Scan for the cell matching the given text and deliver its (x, y) coordinate at center. 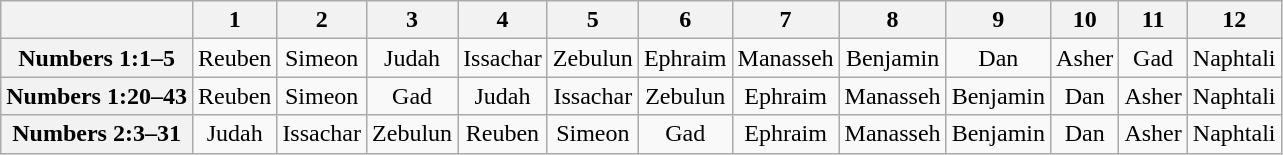
12 (1234, 20)
8 (892, 20)
3 (412, 20)
5 (592, 20)
7 (786, 20)
Numbers 1:20–43 (97, 96)
9 (998, 20)
6 (685, 20)
4 (503, 20)
Numbers 1:1–5 (97, 58)
1 (234, 20)
11 (1153, 20)
10 (1085, 20)
Numbers 2:3–31 (97, 134)
2 (322, 20)
